Capture the cell that displays the provided text and extract its (X, Y) central coordinate. 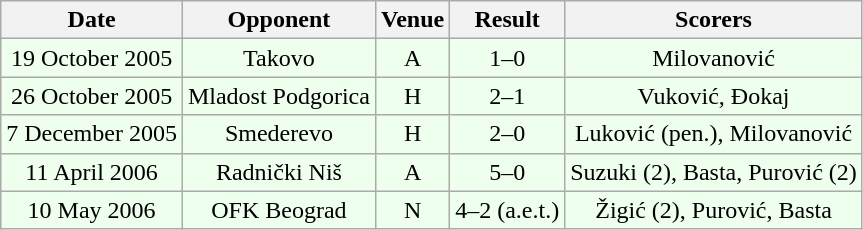
19 October 2005 (92, 58)
26 October 2005 (92, 96)
2–1 (508, 96)
Result (508, 20)
Opponent (278, 20)
Date (92, 20)
Vuković, Đokaj (714, 96)
Venue (412, 20)
4–2 (a.e.t.) (508, 210)
11 April 2006 (92, 172)
1–0 (508, 58)
Smederevo (278, 134)
N (412, 210)
Mladost Podgorica (278, 96)
OFK Beograd (278, 210)
Radnički Niš (278, 172)
Luković (pen.), Milovanović (714, 134)
Scorers (714, 20)
Žigić (2), Purović, Basta (714, 210)
5–0 (508, 172)
Suzuki (2), Basta, Purović (2) (714, 172)
10 May 2006 (92, 210)
Milovanović (714, 58)
Takovo (278, 58)
7 December 2005 (92, 134)
2–0 (508, 134)
